Find where the given text appears and provide that cell's center as (X, Y) coordinate. 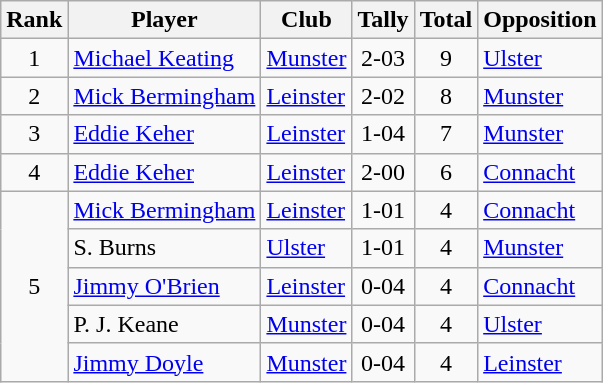
3 (34, 134)
2-02 (383, 96)
Player (164, 20)
Total (446, 20)
6 (446, 172)
2-03 (383, 58)
5 (34, 286)
9 (446, 58)
1 (34, 58)
Tally (383, 20)
2 (34, 96)
Jimmy O'Brien (164, 286)
8 (446, 96)
2-00 (383, 172)
1-04 (383, 134)
Opposition (540, 20)
S. Burns (164, 248)
Club (306, 20)
Michael Keating (164, 58)
7 (446, 134)
P. J. Keane (164, 324)
Jimmy Doyle (164, 362)
Rank (34, 20)
